Scan for the cell matching the given text and deliver its [x, y] coordinate at center. 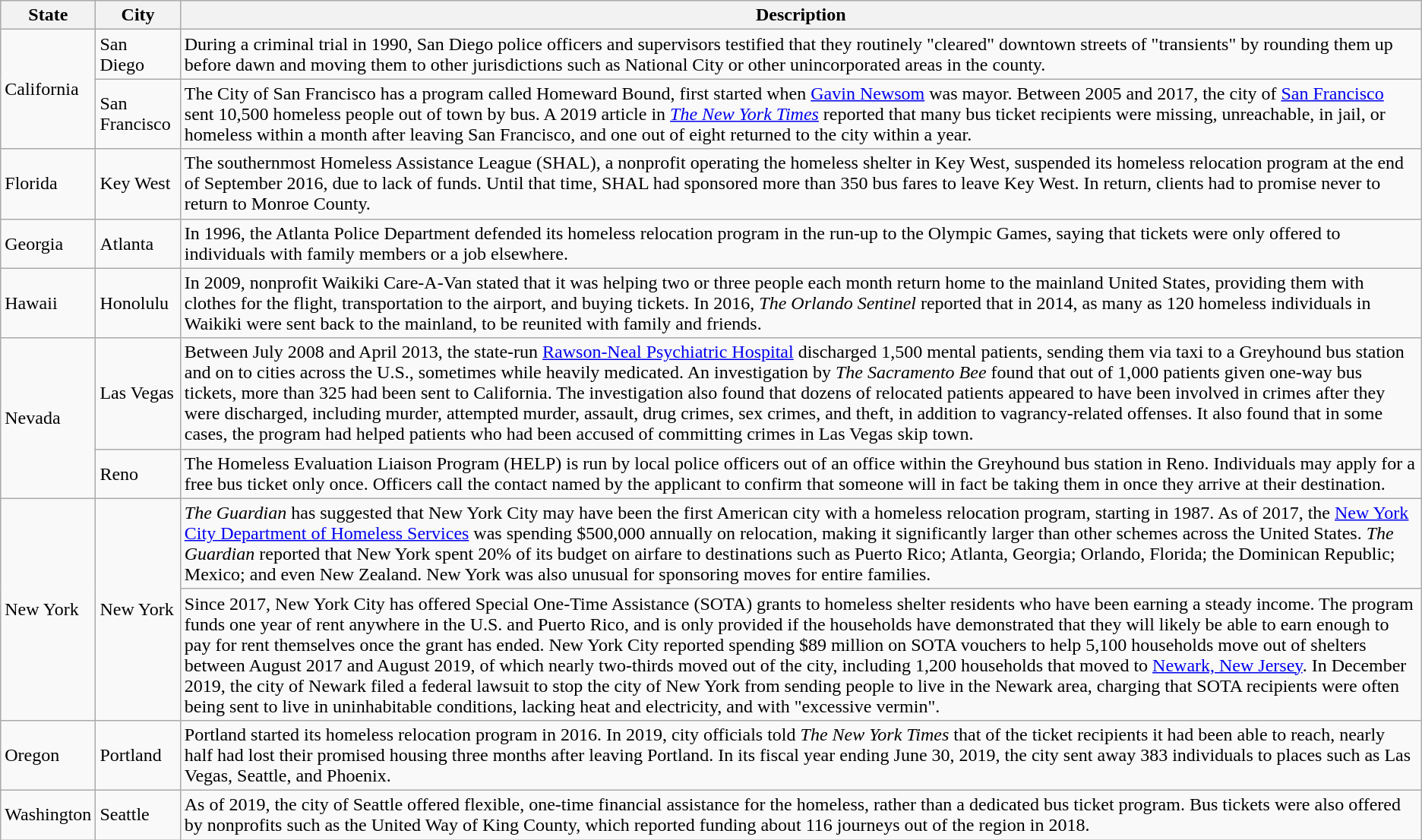
Portland [138, 755]
Florida [49, 184]
Oregon [49, 755]
Las Vegas [138, 393]
Reno [138, 474]
Georgia [49, 243]
State [49, 15]
Honolulu [138, 303]
Key West [138, 184]
San Diego [138, 55]
Nevada [49, 418]
Washington [49, 814]
Atlanta [138, 243]
San Francisco [138, 114]
City [138, 15]
Hawaii [49, 303]
Description [801, 15]
California [49, 90]
Seattle [138, 814]
